Pinpoint the cell where the given text exists, returning its [X, Y] midpoint coordinate. 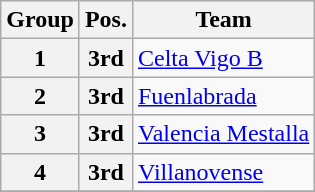
Pos. [106, 20]
Group [40, 20]
Celta Vigo B [223, 58]
1 [40, 58]
4 [40, 172]
3 [40, 134]
Fuenlabrada [223, 96]
2 [40, 96]
Valencia Mestalla [223, 134]
Team [223, 20]
Villanovense [223, 172]
